Capture the cell that displays the provided text and extract its (X, Y) central coordinate. 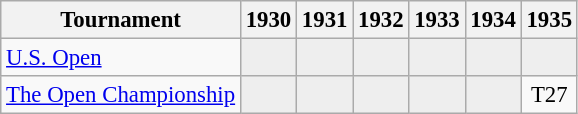
T27 (549, 95)
1931 (325, 20)
Tournament (121, 20)
The Open Championship (121, 95)
1935 (549, 20)
U.S. Open (121, 58)
1934 (493, 20)
1933 (437, 20)
1932 (381, 20)
1930 (268, 20)
